Return [X, Y] of the center of cell containing provided text 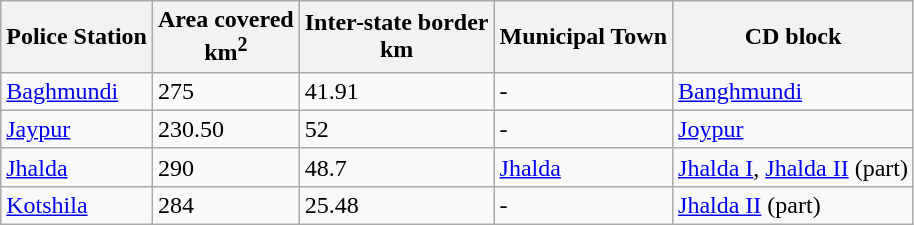
CD block [794, 37]
48.7 [396, 167]
Joypur [794, 129]
41.91 [396, 91]
52 [396, 129]
Jhalda I, Jhalda II (part) [794, 167]
Banghmundi [794, 91]
25.48 [396, 205]
Area coveredkm2 [226, 37]
Kotshila [77, 205]
275 [226, 91]
Baghmundi [77, 91]
Police Station [77, 37]
230.50 [226, 129]
Municipal Town [583, 37]
Inter-state borderkm [396, 37]
290 [226, 167]
Jhalda II (part) [794, 205]
284 [226, 205]
Jaypur [77, 129]
